Extract the (x, y) coordinate from the center of the cell holding the provided text.  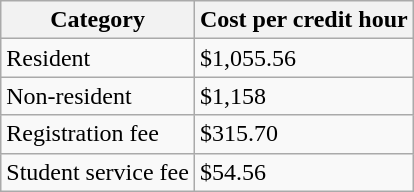
Category (98, 20)
Registration fee (98, 134)
$1,055.56 (304, 58)
Student service fee (98, 172)
$1,158 (304, 96)
$54.56 (304, 172)
Cost per credit hour (304, 20)
$315.70 (304, 134)
Non-resident (98, 96)
Resident (98, 58)
